From the cell containing the given text, extract its center point as [x, y] coordinate. 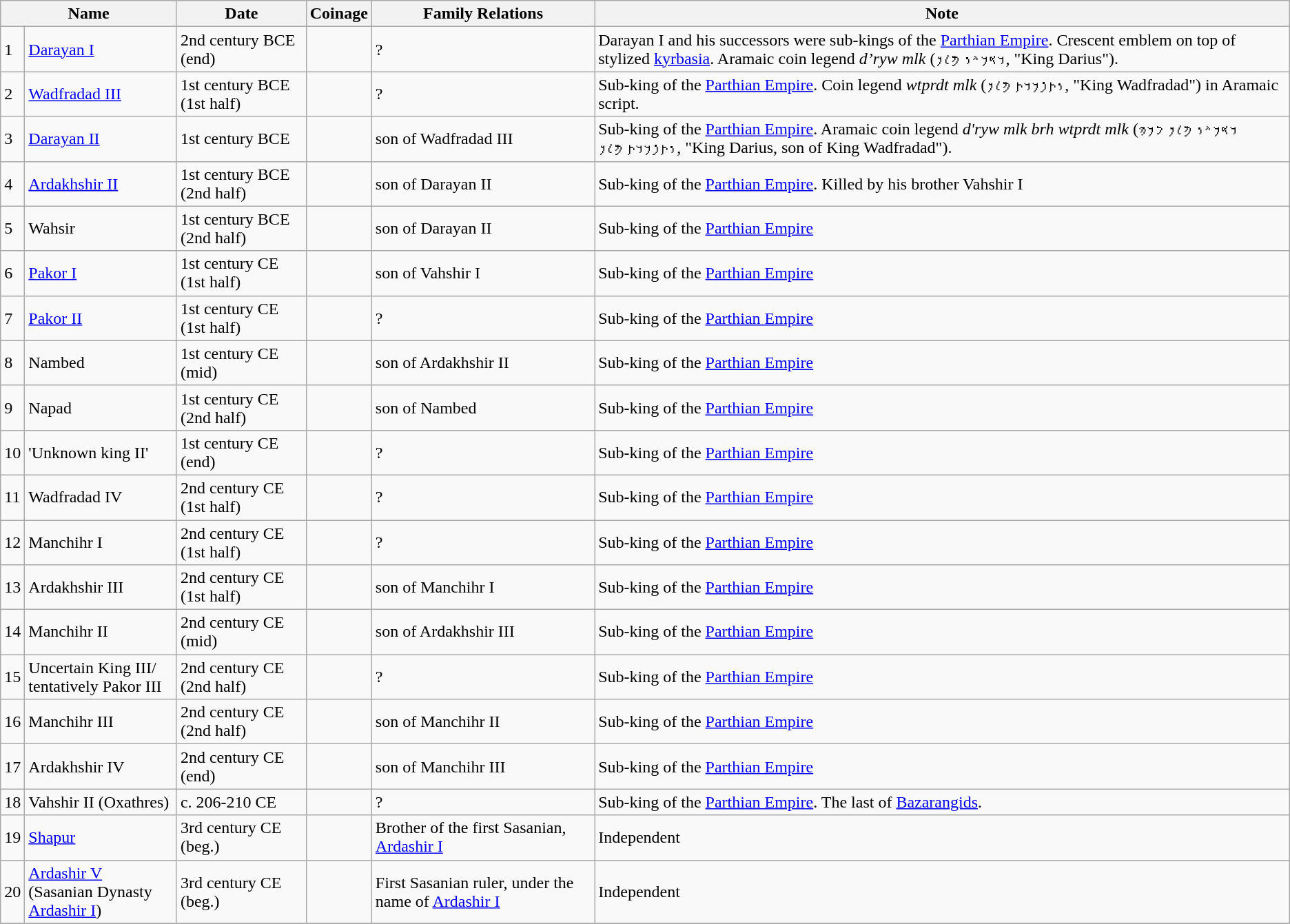
Wahsir [101, 229]
4 [12, 183]
Pakor I [101, 273]
'Unknown king II' [101, 452]
Ardashir V(Sasanian Dynasty Ardashir I) [101, 892]
Shapur [101, 838]
Sub-king of the Parthian Empire. Aramaic coin legend d'ryw mlk brh wtprdt mlk (𐡃𐡀𐡓𐡉𐡅 𐡌𐡋𐡊 𐡁𐡓𐡄 𐡅𐡕𐡐𐡓𐡃𐡕 𐡌𐡋𐡊, "King Darius, son of King Wadfradad"). [943, 139]
Wadfradad IV [101, 497]
son of Vahshir I [482, 273]
Uncertain King III/tentatively Pakor III [101, 677]
2 [12, 94]
13 [12, 587]
1st century CE (end) [241, 452]
c. 206-210 CE [241, 802]
16 [12, 722]
son of Manchihr I [482, 587]
5 [12, 229]
son of Ardakhshir III [482, 633]
18 [12, 802]
Manchihr I [101, 542]
Manchihr II [101, 633]
1st century CE (mid) [241, 362]
1st century CE (2nd half) [241, 408]
2nd century BCE (end) [241, 50]
11 [12, 497]
Date [241, 14]
son of Ardakhshir II [482, 362]
Sub-king of the Parthian Empire. Coin legend wtprdt mlk (𐡅𐡕𐡐𐡓𐡃𐡕 𐡌𐡋𐡊, "King Wadfradad") in Aramaic script. [943, 94]
First Sasanian ruler, under the name of Ardashir I [482, 892]
8 [12, 362]
9 [12, 408]
15 [12, 677]
1st century BCE (1st half) [241, 94]
Napad [101, 408]
Pakor II [101, 318]
Brother of the first Sasanian, Ardashir I [482, 838]
Darayan II [101, 139]
Manchihr III [101, 722]
19 [12, 838]
Nambed [101, 362]
12 [12, 542]
2nd century CE (end) [241, 766]
Family Relations [482, 14]
14 [12, 633]
Coinage [339, 14]
3 [12, 139]
son of Manchihr II [482, 722]
17 [12, 766]
Wadfradad III [101, 94]
Name [89, 14]
Ardakhshir III [101, 587]
10 [12, 452]
2nd century CE (mid) [241, 633]
Sub-king of the Parthian Empire. Killed by his brother Vahshir I [943, 183]
1st century BCE [241, 139]
6 [12, 273]
son of Manchihr III [482, 766]
Darayan I [101, 50]
Sub-king of the Parthian Empire. The last of Bazarangids. [943, 802]
1 [12, 50]
son of Nambed [482, 408]
7 [12, 318]
Ardakhshir IV [101, 766]
Ardakhshir II [101, 183]
son of Wadfradad III [482, 139]
Vahshir II (Oxathres) [101, 802]
20 [12, 892]
Note [943, 14]
